Locate the cell with the specified text and output its (X, Y) center coordinate. 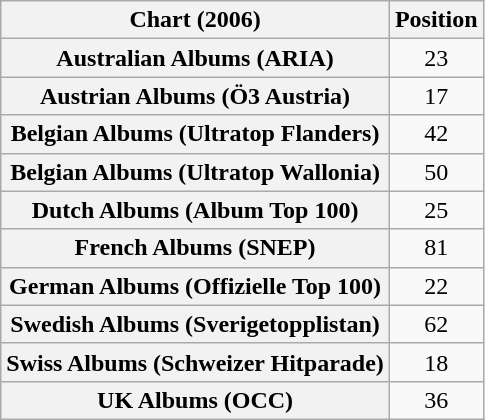
81 (436, 248)
Belgian Albums (Ultratop Flanders) (196, 134)
Australian Albums (ARIA) (196, 58)
Austrian Albums (Ö3 Austria) (196, 96)
18 (436, 362)
Chart (2006) (196, 20)
Swedish Albums (Sverigetopplistan) (196, 324)
36 (436, 400)
50 (436, 172)
Position (436, 20)
17 (436, 96)
23 (436, 58)
Belgian Albums (Ultratop Wallonia) (196, 172)
Swiss Albums (Schweizer Hitparade) (196, 362)
62 (436, 324)
French Albums (SNEP) (196, 248)
UK Albums (OCC) (196, 400)
42 (436, 134)
Dutch Albums (Album Top 100) (196, 210)
25 (436, 210)
22 (436, 286)
German Albums (Offizielle Top 100) (196, 286)
